From the cell containing the given text, extract its center point as [x, y] coordinate. 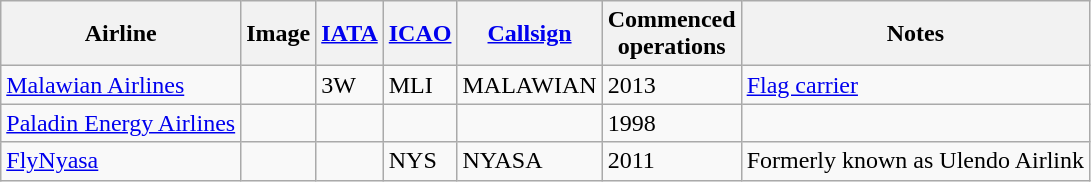
Notes [915, 34]
Paladin Energy Airlines [121, 123]
Airline [121, 34]
Flag carrier [915, 85]
Commencedoperations [672, 34]
NYS [420, 161]
Malawian Airlines [121, 85]
MLI [420, 85]
ICAO [420, 34]
Image [278, 34]
2013 [672, 85]
1998 [672, 123]
MALAWIAN [530, 85]
2011 [672, 161]
Formerly known as Ulendo Airlink [915, 161]
3W [350, 85]
NYASA [530, 161]
IATA [350, 34]
Callsign [530, 34]
FlyNyasa [121, 161]
